Extract the [X, Y] coordinate from the center of the cell holding the provided text.  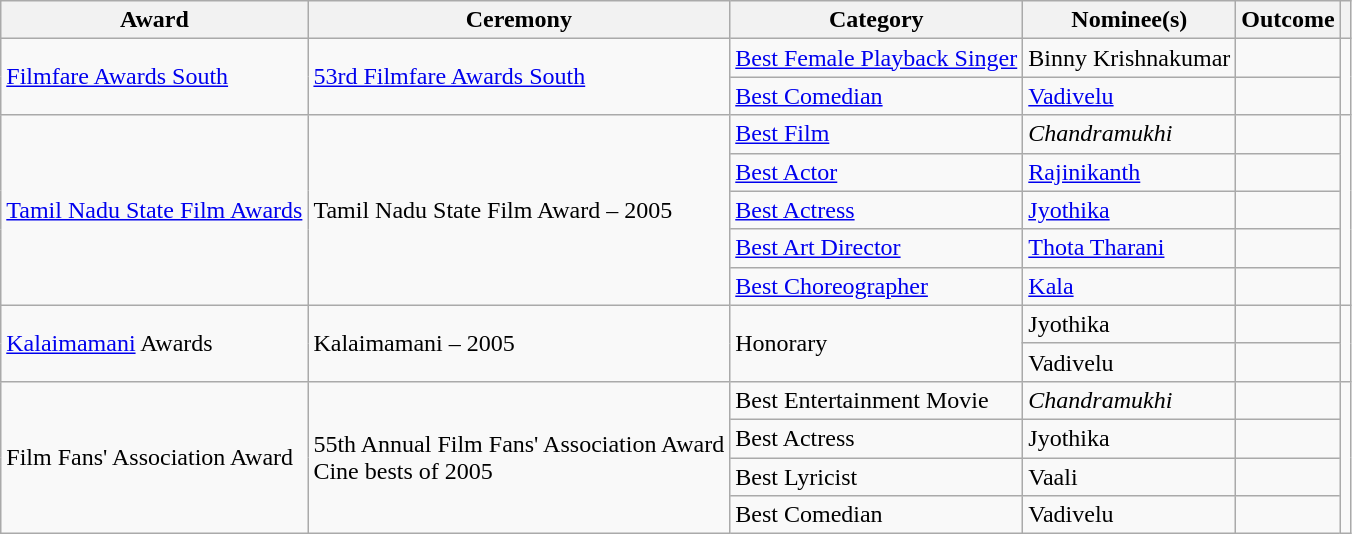
Best Lyricist [876, 477]
Vaali [1130, 477]
Binny Krishnakumar [1130, 58]
Tamil Nadu State Film Awards [154, 210]
Best Film [876, 134]
Kala [1130, 286]
Kalaimamani – 2005 [519, 343]
Tamil Nadu State Film Award – 2005 [519, 210]
Thota Tharani [1130, 248]
53rd Filmfare Awards South [519, 77]
Award [154, 20]
55th Annual Film Fans' Association Award Cine bests of 2005 [519, 457]
Honorary [876, 343]
Film Fans' Association Award [154, 457]
Filmfare Awards South [154, 77]
Ceremony [519, 20]
Rajinikanth [1130, 172]
Best Art Director [876, 248]
Best Choreographer [876, 286]
Kalaimamani Awards [154, 343]
Best Entertainment Movie [876, 400]
Best Female Playback Singer [876, 58]
Category [876, 20]
Nominee(s) [1130, 20]
Outcome [1288, 20]
Best Actor [876, 172]
